Provide the (X, Y) coordinate of the cell's center where the given text is located.  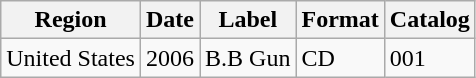
001 (430, 58)
2006 (170, 58)
Format (340, 20)
B.B Gun (248, 58)
CD (340, 58)
Region (71, 20)
Date (170, 20)
United States (71, 58)
Label (248, 20)
Catalog (430, 20)
